Provide the (X, Y) coordinate of the cell's center where the given text is located.  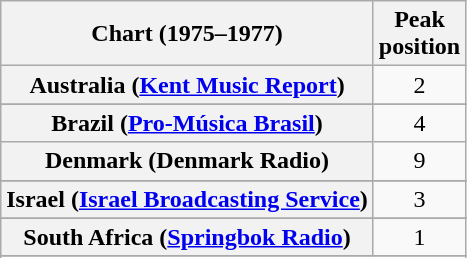
Peakposition (419, 34)
South Africa (Springbok Radio) (188, 237)
1 (419, 237)
9 (419, 161)
2 (419, 85)
Brazil (Pro-Música Brasil) (188, 123)
3 (419, 199)
Chart (1975–1977) (188, 34)
Australia (Kent Music Report) (188, 85)
Israel (Israel Broadcasting Service) (188, 199)
Denmark (Denmark Radio) (188, 161)
4 (419, 123)
